Output the (x, y) coordinate of the center of the cell containing the given text.  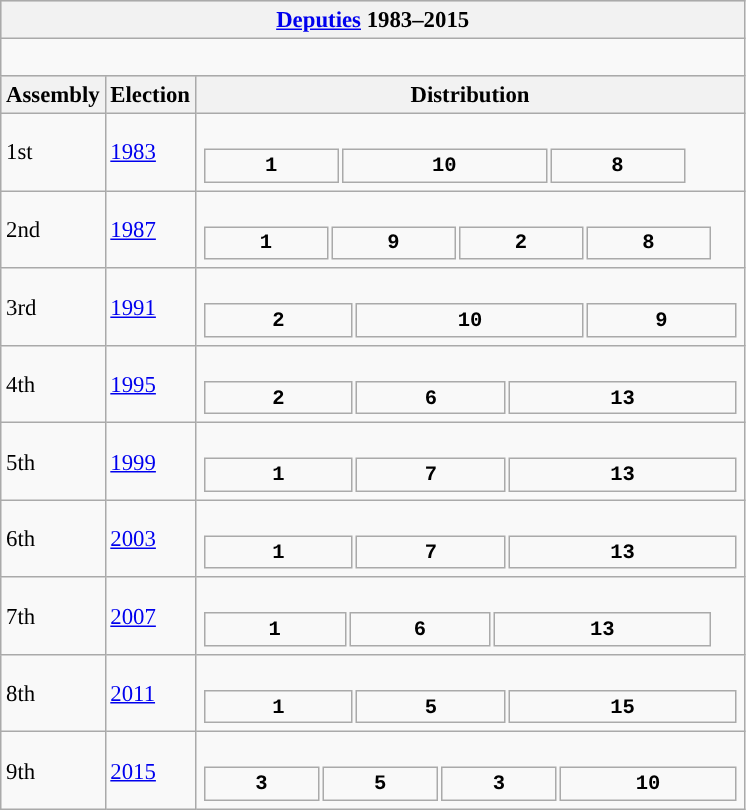
9th (53, 770)
5th (53, 462)
4th (53, 384)
Deputies 1983–2015 (373, 20)
2011 (150, 694)
1999 (150, 462)
Assembly (53, 95)
2nd (53, 230)
2015 (150, 770)
6th (53, 538)
2003 (150, 538)
1 6 13 (470, 616)
3 5 3 10 (470, 770)
1 5 15 (470, 694)
1 10 8 (470, 152)
1983 (150, 152)
7th (53, 616)
Election (150, 95)
2007 (150, 616)
2 6 13 (470, 384)
15 (623, 707)
8th (53, 694)
1st (53, 152)
2 10 9 (470, 306)
3rd (53, 306)
1987 (150, 230)
1991 (150, 306)
Distribution (470, 95)
1 9 2 8 (470, 230)
1995 (150, 384)
